Locate the cell with the specified text and output its [x, y] center coordinate. 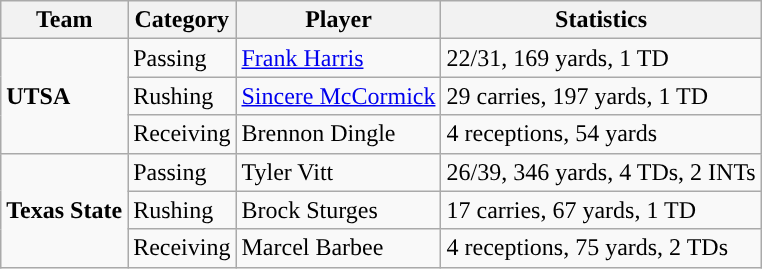
4 receptions, 75 yards, 2 TDs [601, 248]
Brennon Dingle [338, 134]
22/31, 169 yards, 1 TD [601, 58]
Frank Harris [338, 58]
26/39, 346 yards, 4 TDs, 2 INTs [601, 172]
Statistics [601, 20]
Category [182, 20]
Sincere McCormick [338, 96]
Tyler Vitt [338, 172]
4 receptions, 54 yards [601, 134]
Marcel Barbee [338, 248]
Player [338, 20]
Brock Sturges [338, 210]
Texas State [64, 210]
UTSA [64, 96]
Team [64, 20]
17 carries, 67 yards, 1 TD [601, 210]
29 carries, 197 yards, 1 TD [601, 96]
